Detect which cell encompasses the target text, then output its [x, y] center coordinate. 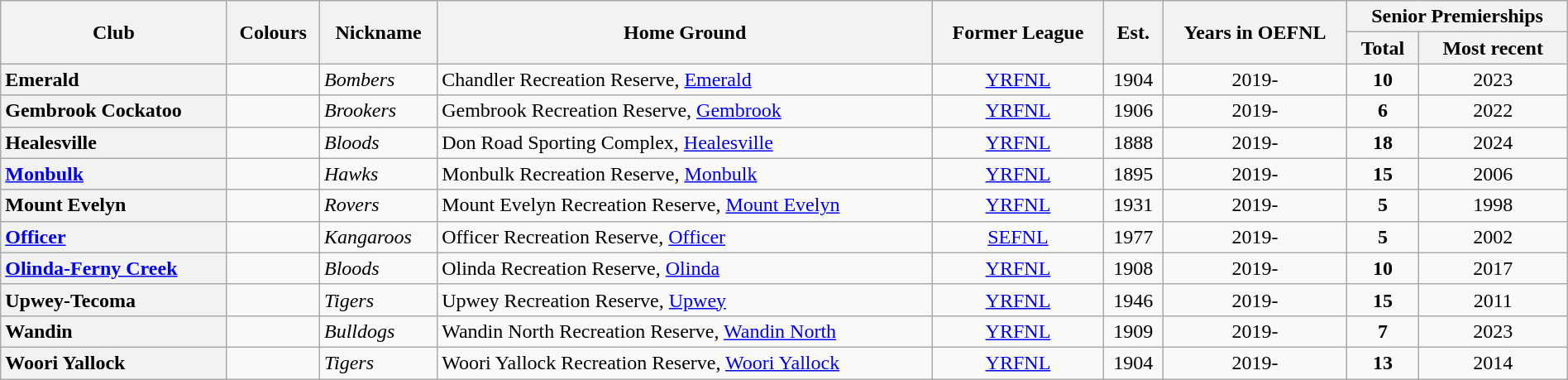
1931 [1133, 205]
Senior Premierships [1457, 17]
Healesville [114, 142]
Est. [1133, 32]
Upwey-Tecoma [114, 300]
Don Road Sporting Complex, Healesville [685, 142]
Kangaroos [378, 237]
Club [114, 32]
Woori Yallock [114, 363]
1895 [1133, 174]
Colours [273, 32]
Bulldogs [378, 331]
1888 [1133, 142]
7 [1383, 331]
Mount Evelyn [114, 205]
Years in OEFNL [1255, 32]
1998 [1493, 205]
Mount Evelyn Recreation Reserve, Mount Evelyn [685, 205]
Upwey Recreation Reserve, Upwey [685, 300]
Nickname [378, 32]
2017 [1493, 268]
Gembrook Cockatoo [114, 111]
Wandin [114, 331]
Gembrook Recreation Reserve, Gembrook [685, 111]
Hawks [378, 174]
Chandler Recreation Reserve, Emerald [685, 79]
1946 [1133, 300]
Olinda Recreation Reserve, Olinda [685, 268]
2024 [1493, 142]
6 [1383, 111]
1906 [1133, 111]
Officer [114, 237]
SEFNL [1019, 237]
Total [1383, 48]
1908 [1133, 268]
Most recent [1493, 48]
18 [1383, 142]
13 [1383, 363]
Brookers [378, 111]
Former League [1019, 32]
Monbulk Recreation Reserve, Monbulk [685, 174]
1909 [1133, 331]
Home Ground [685, 32]
Wandin North Recreation Reserve, Wandin North [685, 331]
Monbulk [114, 174]
Officer Recreation Reserve, Officer [685, 237]
2002 [1493, 237]
2011 [1493, 300]
2022 [1493, 111]
Emerald [114, 79]
Rovers [378, 205]
Olinda-Ferny Creek [114, 268]
2006 [1493, 174]
Bombers [378, 79]
2014 [1493, 363]
Woori Yallock Recreation Reserve, Woori Yallock [685, 363]
1977 [1133, 237]
